Scan for the cell matching the given text and deliver its (X, Y) coordinate at center. 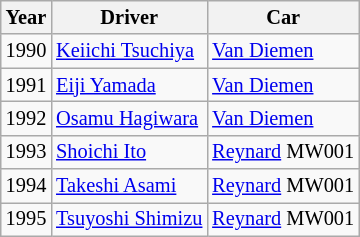
Shoichi Ito (129, 152)
Eiji Yamada (129, 85)
Driver (129, 17)
1990 (26, 51)
1993 (26, 152)
Osamu Hagiwara (129, 118)
Keiichi Tsuchiya (129, 51)
Year (26, 17)
Car (283, 17)
1994 (26, 186)
1992 (26, 118)
1995 (26, 219)
Takeshi Asami (129, 186)
Tsuyoshi Shimizu (129, 219)
1991 (26, 85)
